Locate the cell with the specified text and output its [X, Y] center coordinate. 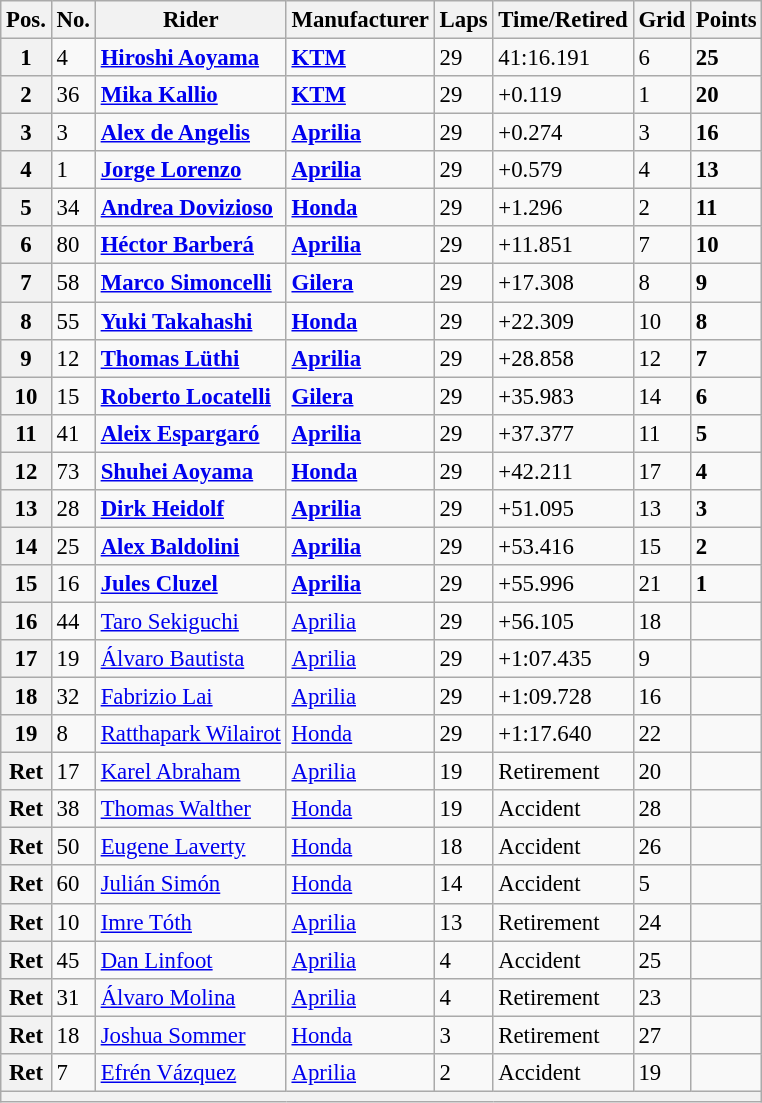
44 [73, 621]
+37.377 [563, 433]
Álvaro Molina [190, 997]
+11.851 [563, 245]
Pos. [26, 20]
Manufacturer [360, 20]
58 [73, 283]
+1:07.435 [563, 659]
Thomas Lüthi [190, 358]
Héctor Barberá [190, 245]
Jorge Lorenzo [190, 170]
Alex Baldolini [190, 546]
+55.996 [563, 584]
Julián Simón [190, 885]
Hiroshi Aoyama [190, 58]
34 [73, 208]
21 [662, 584]
Jules Cluzel [190, 584]
Ratthapark Wilairot [190, 734]
Alex de Angelis [190, 133]
32 [73, 697]
No. [73, 20]
Laps [464, 20]
Fabrizio Lai [190, 697]
60 [73, 885]
22 [662, 734]
Thomas Walther [190, 809]
+56.105 [563, 621]
50 [73, 847]
Karel Abraham [190, 772]
55 [73, 321]
Roberto Locatelli [190, 396]
31 [73, 997]
+0.579 [563, 170]
+42.211 [563, 471]
Yuki Takahashi [190, 321]
+0.274 [563, 133]
23 [662, 997]
36 [73, 95]
73 [73, 471]
45 [73, 960]
Aleix Espargaró [190, 433]
41 [73, 433]
24 [662, 922]
Shuhei Aoyama [190, 471]
Mika Kallio [190, 95]
Taro Sekiguchi [190, 621]
41:16.191 [563, 58]
Efrén Vázquez [190, 1073]
+53.416 [563, 546]
38 [73, 809]
Andrea Dovizioso [190, 208]
+0.119 [563, 95]
+17.308 [563, 283]
Imre Tóth [190, 922]
Dan Linfoot [190, 960]
+1:17.640 [563, 734]
+22.309 [563, 321]
Marco Simoncelli [190, 283]
Dirk Heidolf [190, 509]
+1:09.728 [563, 697]
+1.296 [563, 208]
Points [726, 20]
+35.983 [563, 396]
26 [662, 847]
Grid [662, 20]
Álvaro Bautista [190, 659]
Time/Retired [563, 20]
+28.858 [563, 358]
27 [662, 1035]
Joshua Sommer [190, 1035]
+51.095 [563, 509]
Rider [190, 20]
Eugene Laverty [190, 847]
80 [73, 245]
